Extract the [X, Y] coordinate from the center of the cell holding the provided text.  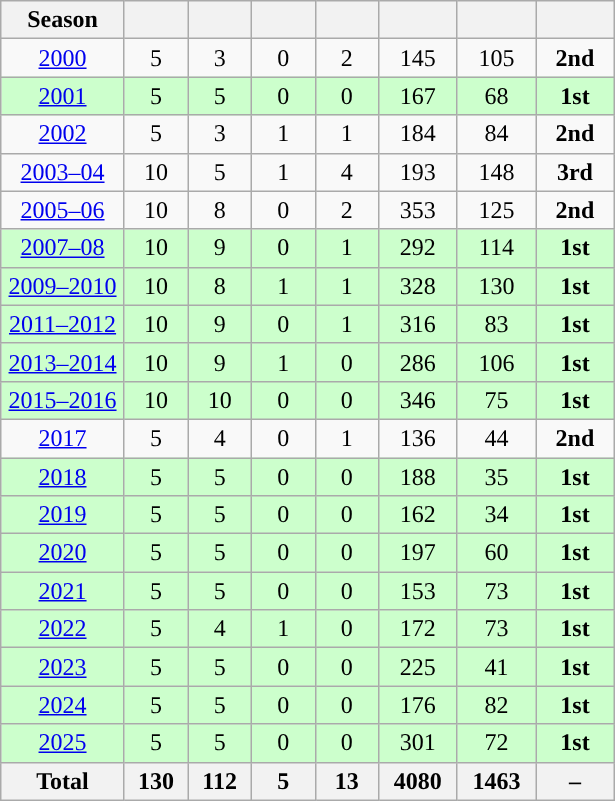
34 [496, 515]
68 [496, 96]
2005–06 [63, 210]
2001 [63, 96]
353 [418, 210]
41 [496, 667]
2015–2016 [63, 400]
84 [496, 134]
2020 [63, 553]
145 [418, 58]
2011–2012 [63, 324]
197 [418, 553]
2019 [63, 515]
2025 [63, 743]
Season [63, 20]
– [576, 781]
106 [496, 362]
184 [418, 134]
2024 [63, 705]
176 [418, 705]
83 [496, 324]
2023 [63, 667]
2009–2010 [63, 286]
2021 [63, 591]
2018 [63, 477]
188 [418, 477]
2003–04 [63, 172]
105 [496, 58]
2017 [63, 438]
172 [418, 629]
2002 [63, 134]
148 [496, 172]
162 [418, 515]
4080 [418, 781]
82 [496, 705]
316 [418, 324]
153 [418, 591]
75 [496, 400]
225 [418, 667]
328 [418, 286]
193 [418, 172]
125 [496, 210]
2013–2014 [63, 362]
112 [220, 781]
35 [496, 477]
13 [347, 781]
346 [418, 400]
44 [496, 438]
2000 [63, 58]
2007–08 [63, 248]
292 [418, 248]
286 [418, 362]
114 [496, 248]
72 [496, 743]
167 [418, 96]
3rd [576, 172]
136 [418, 438]
60 [496, 553]
Total [63, 781]
301 [418, 743]
2022 [63, 629]
1463 [496, 781]
